Provide the [X, Y] coordinate of the cell's center where the given text is located.  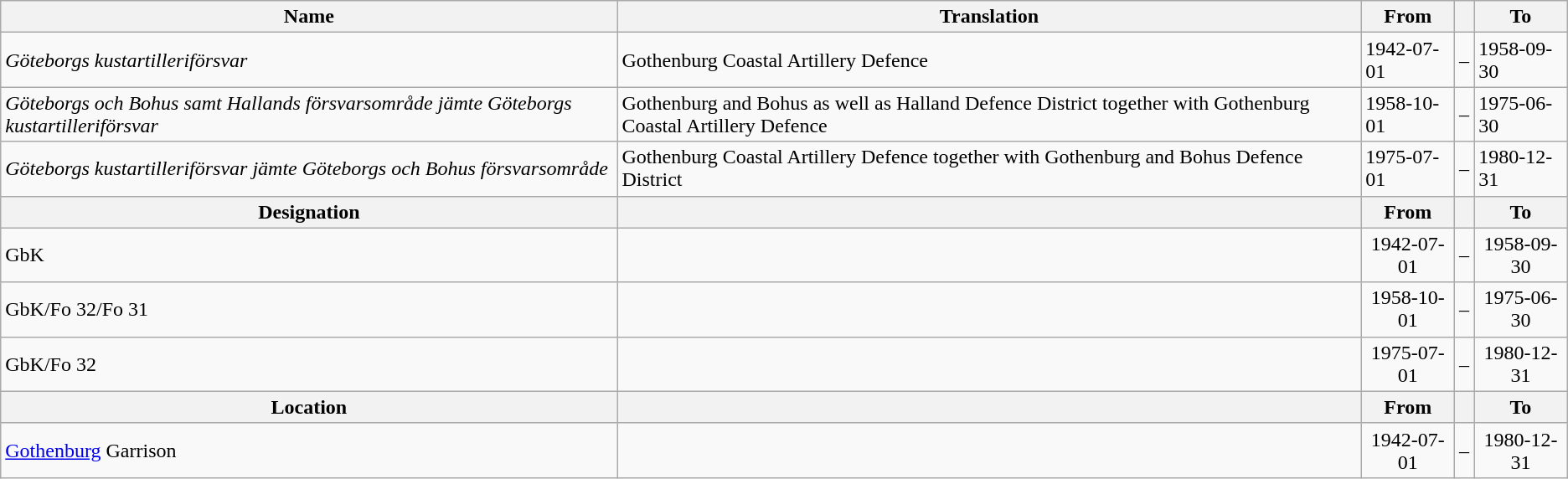
Designation [309, 212]
GbK/Fo 32 [309, 363]
Location [309, 407]
Gothenburg and Bohus as well as Halland Defence District together with Gothenburg Coastal Artillery Defence [989, 114]
Gothenburg Coastal Artillery Defence together with Gothenburg and Bohus Defence District [989, 169]
Göteborgs kustartilleriförsvar jämte Göteborgs och Bohus försvarsområde [309, 169]
Gothenburg Garrison [309, 451]
Gothenburg Coastal Artillery Defence [989, 60]
Göteborgs kustartilleriförsvar [309, 60]
Translation [989, 17]
Göteborgs och Bohus samt Hallands försvarsområde jämte Göteborgs kustartilleriförsvar [309, 114]
GbK [309, 255]
Name [309, 17]
GbK/Fo 32/Fo 31 [309, 310]
